Detect which cell encompasses the target text, then output its [x, y] center coordinate. 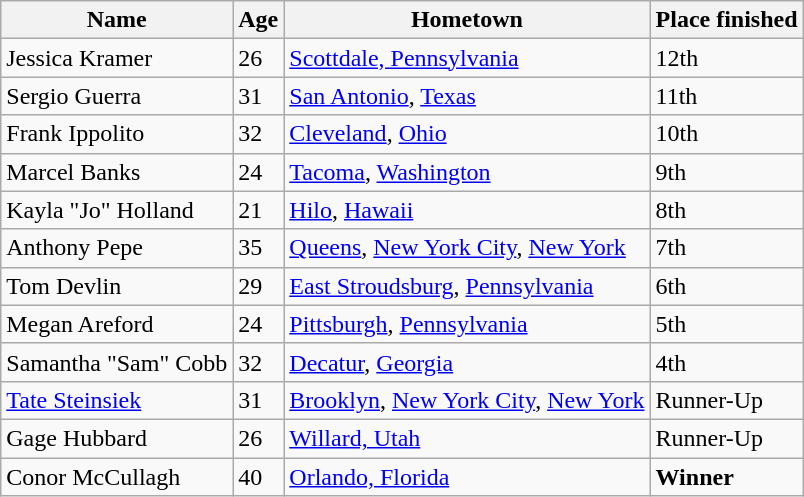
Hometown [467, 20]
8th [726, 210]
Sergio Guerra [117, 96]
11th [726, 96]
Brooklyn, New York City, New York [467, 400]
Megan Areford [117, 324]
Tom Devlin [117, 286]
21 [258, 210]
Hilo, Hawaii [467, 210]
Cleveland, Ohio [467, 134]
Gage Hubbard [117, 438]
Winner [726, 477]
Samantha "Sam" Cobb [117, 362]
12th [726, 58]
Anthony Pepe [117, 248]
Orlando, Florida [467, 477]
10th [726, 134]
Frank Ippolito [117, 134]
Willard, Utah [467, 438]
Scottdale, Pennsylvania [467, 58]
Tate Steinsiek [117, 400]
9th [726, 172]
Decatur, Georgia [467, 362]
Queens, New York City, New York [467, 248]
Conor McCullagh [117, 477]
San Antonio, Texas [467, 96]
29 [258, 286]
Age [258, 20]
4th [726, 362]
East Stroudsburg, Pennsylvania [467, 286]
Tacoma, Washington [467, 172]
Marcel Banks [117, 172]
Jessica Kramer [117, 58]
Name [117, 20]
6th [726, 286]
35 [258, 248]
40 [258, 477]
5th [726, 324]
Kayla "Jo" Holland [117, 210]
Pittsburgh, Pennsylvania [467, 324]
Place finished [726, 20]
7th [726, 248]
